From the cell containing the given text, extract its center point as [x, y] coordinate. 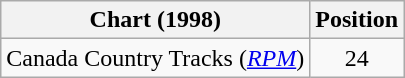
Chart (1998) [156, 20]
24 [357, 58]
Position [357, 20]
Canada Country Tracks (RPM) [156, 58]
